For the text-containing cell, return its midpoint in [x, y] coordinate format. 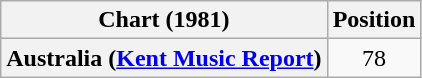
Position [374, 20]
78 [374, 58]
Australia (Kent Music Report) [164, 58]
Chart (1981) [164, 20]
